Scan for the cell matching the given text and deliver its (x, y) coordinate at center. 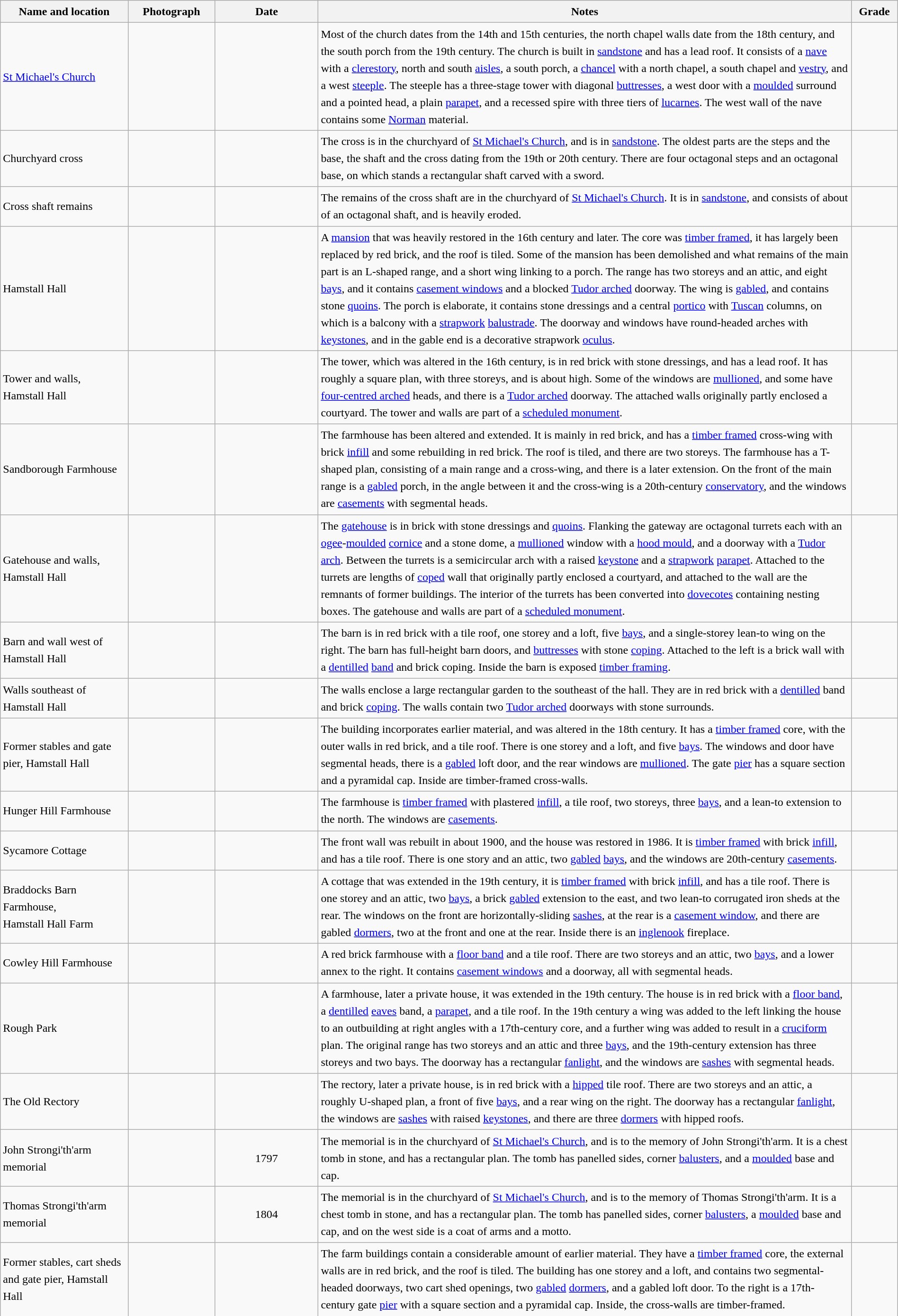
Churchyard cross (64, 158)
Grade (874, 11)
Gatehouse and walls,Hamstall Hall (64, 568)
The Old Rectory (64, 1102)
John Strongi'th'arm memorial (64, 1158)
Cross shaft remains (64, 207)
Notes (584, 11)
Former stables, cart sheds and gate pier, Hamstall Hall (64, 1279)
Tower and walls,Hamstall Hall (64, 388)
Hunger Hill Farmhouse (64, 811)
Former stables and gate pier, Hamstall Hall (64, 754)
Thomas Strongi'th'arm memorial (64, 1215)
Photograph (171, 11)
Barn and wall west of Hamstall Hall (64, 650)
Rough Park (64, 1028)
1804 (267, 1215)
1797 (267, 1158)
Cowley Hill Farmhouse (64, 964)
Walls southeast of Hamstall Hall (64, 698)
Hamstall Hall (64, 288)
Sycamore Cottage (64, 851)
Name and location (64, 11)
Sandborough Farmhouse (64, 469)
Braddocks Barn Farmhouse,Hamstall Hall Farm (64, 907)
St Michael's Church (64, 77)
Date (267, 11)
